Identify which cell holds the provided text, then report its (x, y) central coordinate. 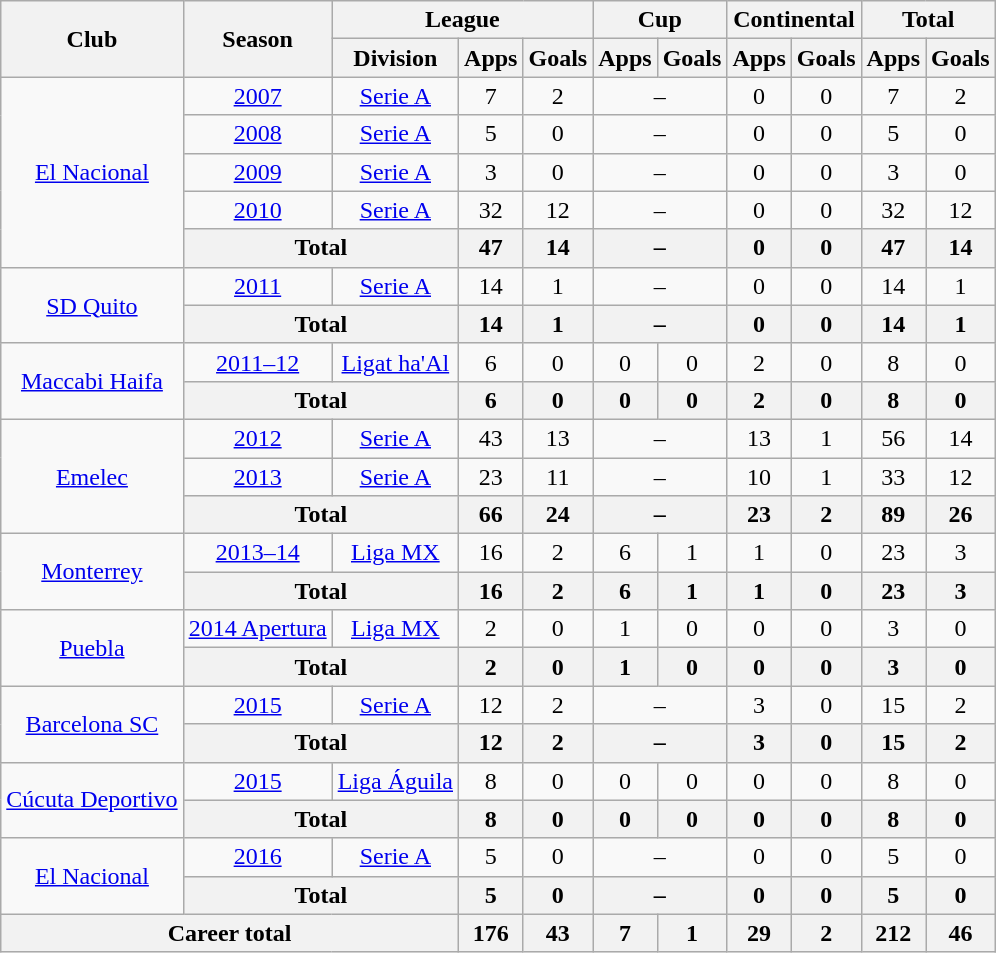
2014 Apertura (258, 629)
212 (893, 933)
2007 (258, 96)
Puebla (92, 648)
2012 (258, 438)
League (462, 20)
29 (759, 933)
Monterrey (92, 572)
33 (893, 477)
24 (558, 515)
10 (759, 477)
46 (961, 933)
2016 (258, 857)
SD Quito (92, 305)
2011 (258, 286)
2008 (258, 134)
26 (961, 515)
56 (893, 438)
Ligat ha'Al (395, 362)
89 (893, 515)
Emelec (92, 476)
2013–14 (258, 553)
2009 (258, 172)
Liga Águila (395, 781)
Cup (660, 20)
2010 (258, 210)
176 (491, 933)
Career total (230, 933)
11 (558, 477)
Barcelona SC (92, 724)
Season (258, 39)
Cúcuta Deportivo (92, 800)
Division (395, 58)
66 (491, 515)
Continental (794, 20)
Club (92, 39)
Maccabi Haifa (92, 381)
2013 (258, 477)
2011–12 (258, 362)
